Pinpoint the cell where the given text exists, returning its (x, y) midpoint coordinate. 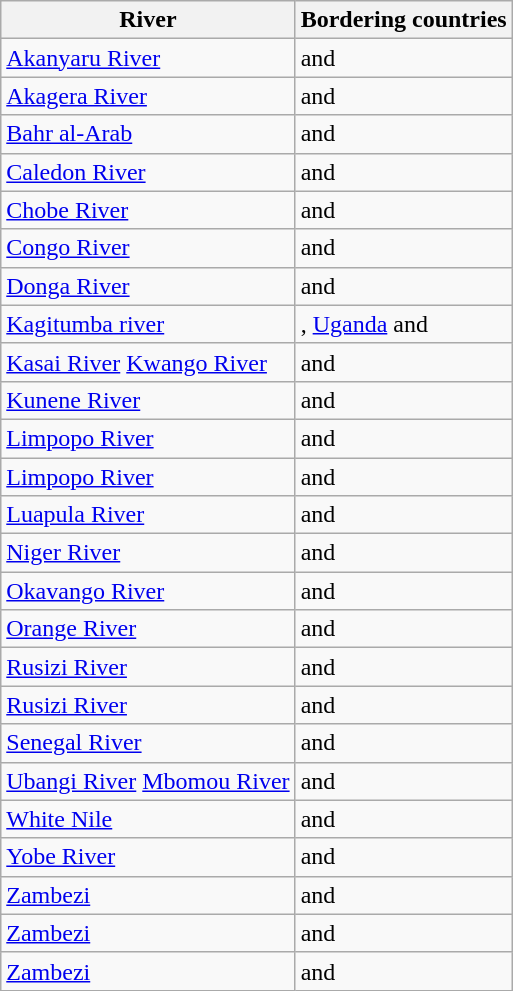
Orange River (148, 629)
Akanyaru River (148, 58)
Ubangi River Mbomou River (148, 781)
Okavango River (148, 591)
Kagitumba river (148, 324)
Luapula River (148, 515)
Caledon River (148, 172)
Donga River (148, 286)
Kunene River (148, 400)
Bordering countries (404, 20)
, Uganda and (404, 324)
Bahr al-Arab (148, 134)
White Nile (148, 819)
Akagera River (148, 96)
Congo River (148, 248)
Senegal River (148, 743)
Chobe River (148, 210)
Niger River (148, 553)
River (148, 20)
Yobe River (148, 857)
Kasai River Kwango River (148, 362)
